From the cell containing the given text, extract its center point as (X, Y) coordinate. 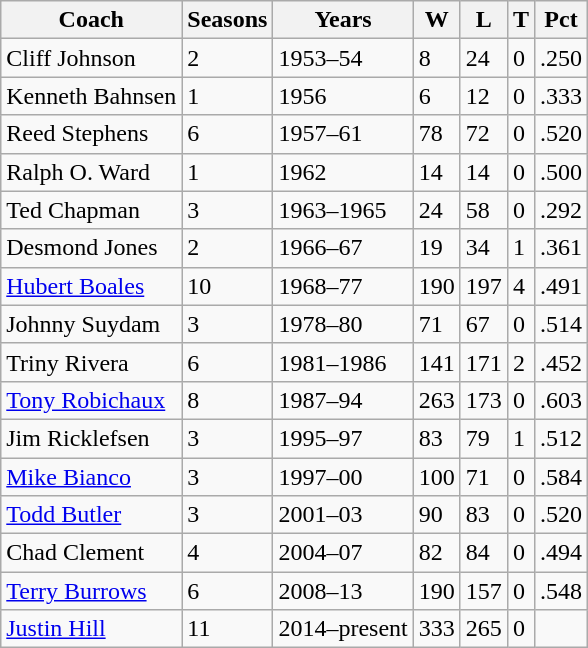
.500 (560, 172)
Hubert Boales (92, 286)
78 (436, 134)
Coach (92, 20)
Pct (560, 20)
58 (484, 210)
171 (484, 362)
Justin Hill (92, 629)
.584 (560, 477)
.603 (560, 400)
T (520, 20)
72 (484, 134)
19 (436, 248)
1995–97 (343, 438)
1981–1986 (343, 362)
.452 (560, 362)
1966–67 (343, 248)
1997–00 (343, 477)
L (484, 20)
.333 (560, 96)
.250 (560, 58)
141 (436, 362)
34 (484, 248)
265 (484, 629)
333 (436, 629)
2004–07 (343, 553)
84 (484, 553)
1956 (343, 96)
197 (484, 286)
10 (228, 286)
Years (343, 20)
Reed Stephens (92, 134)
1953–54 (343, 58)
.512 (560, 438)
Triny Rivera (92, 362)
1978–80 (343, 324)
1963–1965 (343, 210)
79 (484, 438)
1957–61 (343, 134)
.491 (560, 286)
Johnny Suydam (92, 324)
173 (484, 400)
Tony Robichaux (92, 400)
Kenneth Bahnsen (92, 96)
.292 (560, 210)
Chad Clement (92, 553)
Jim Ricklefsen (92, 438)
Terry Burrows (92, 591)
.494 (560, 553)
Ted Chapman (92, 210)
90 (436, 515)
Mike Bianco (92, 477)
1962 (343, 172)
67 (484, 324)
Ralph O. Ward (92, 172)
.548 (560, 591)
Todd Butler (92, 515)
2014–present (343, 629)
2008–13 (343, 591)
Seasons (228, 20)
W (436, 20)
12 (484, 96)
263 (436, 400)
11 (228, 629)
100 (436, 477)
.514 (560, 324)
.361 (560, 248)
1968–77 (343, 286)
Cliff Johnson (92, 58)
1987–94 (343, 400)
2001–03 (343, 515)
Desmond Jones (92, 248)
157 (484, 591)
82 (436, 553)
